Find where the given text appears and provide that cell's center as [x, y] coordinate. 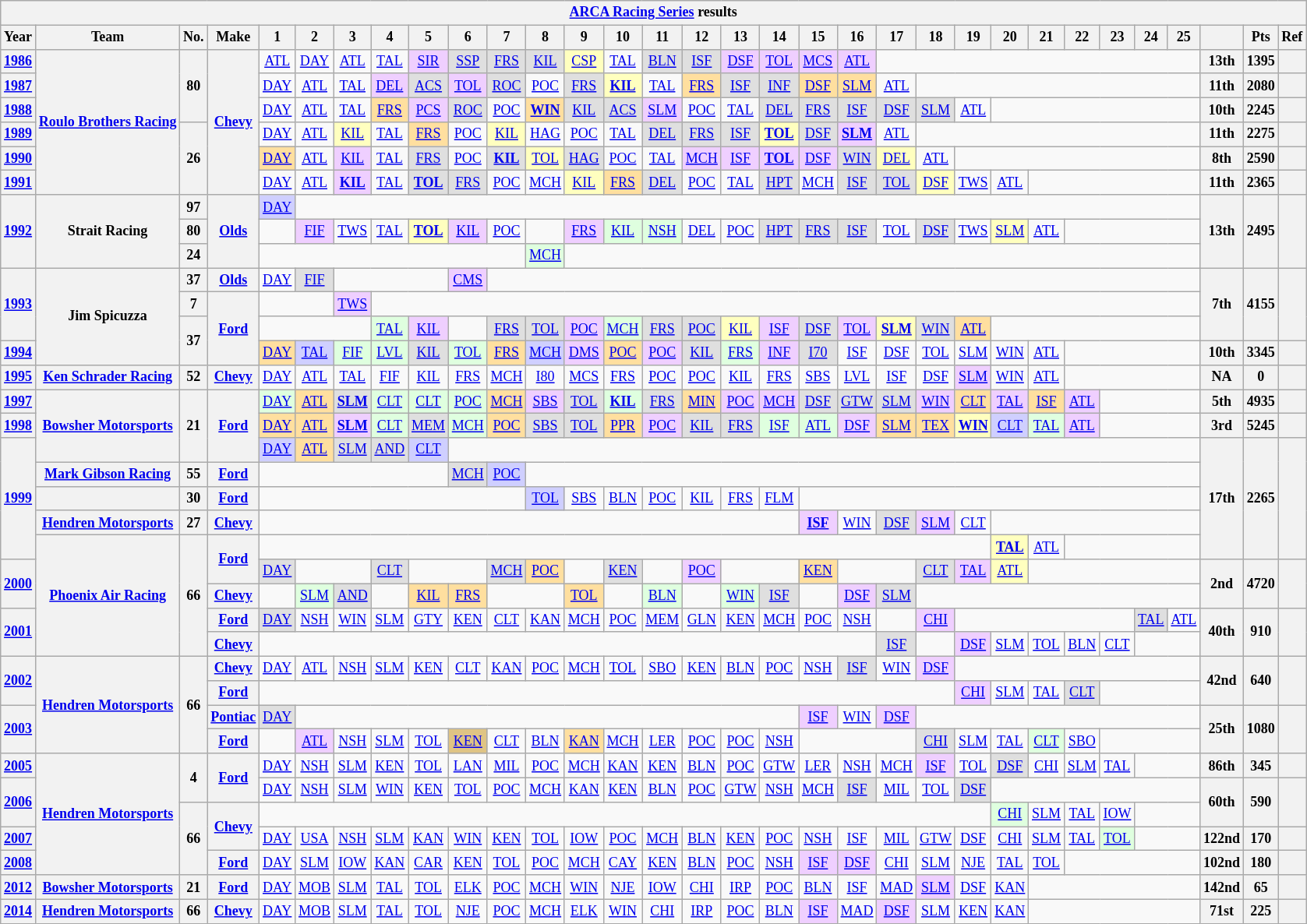
2003 [19, 729]
4935 [1261, 402]
FLM [779, 499]
ARCA Racing Series results [653, 12]
9 [584, 37]
Ref [1292, 37]
5 [429, 37]
CAY [623, 863]
Jim Spicuzza [108, 316]
5th [1222, 402]
Pts [1261, 37]
I70 [818, 352]
225 [1261, 912]
10 [623, 37]
8th [1222, 159]
4720 [1261, 584]
Phoenix Air Racing [108, 596]
Year [19, 37]
55 [193, 474]
PCS [429, 109]
1999 [19, 499]
CMS [468, 280]
SSP [468, 61]
GTY [429, 620]
14 [779, 37]
2590 [1261, 159]
15 [818, 37]
122nd [1222, 838]
1395 [1261, 61]
71st [1222, 912]
1998 [19, 425]
16 [857, 37]
USA [315, 838]
2002 [19, 680]
1987 [19, 86]
GLN [702, 620]
180 [1261, 863]
2265 [1261, 499]
Make [234, 37]
Ken Schrader Racing [108, 377]
60th [1222, 802]
2001 [19, 632]
2 [315, 37]
2007 [19, 838]
27 [193, 522]
2014 [19, 912]
13 [740, 37]
No. [193, 37]
97 [193, 207]
Strait Racing [108, 231]
345 [1261, 765]
2012 [19, 887]
2008 [19, 863]
8 [546, 37]
PPR [623, 425]
1994 [19, 352]
18 [936, 37]
19 [973, 37]
2365 [1261, 182]
3rd [1222, 425]
1995 [19, 377]
170 [1261, 838]
7th [1222, 305]
4155 [1261, 305]
1990 [19, 159]
25th [1222, 729]
12 [702, 37]
1986 [19, 61]
1993 [19, 305]
NA [1222, 377]
6 [468, 37]
590 [1261, 802]
52 [193, 377]
2275 [1261, 134]
1997 [19, 402]
TEX [936, 425]
3 [352, 37]
23 [1118, 37]
20 [1010, 37]
40th [1222, 632]
2005 [19, 765]
22 [1082, 37]
25 [1184, 37]
Roulo Brothers Racing [108, 122]
17th [1222, 499]
42nd [1222, 680]
142nd [1222, 887]
65 [1261, 887]
1080 [1261, 729]
1991 [19, 182]
1988 [19, 109]
1 [277, 37]
Pontiac [234, 717]
11 [662, 37]
26 [193, 159]
86th [1222, 765]
CSP [584, 61]
I80 [546, 377]
2080 [1261, 86]
5245 [1261, 425]
640 [1261, 680]
102nd [1222, 863]
Mark Gibson Racing [108, 474]
LAN [468, 765]
1989 [19, 134]
910 [1261, 632]
0 [1261, 377]
1992 [19, 231]
2006 [19, 802]
MIN [702, 402]
17 [896, 37]
3345 [1261, 352]
Team [108, 37]
2245 [1261, 109]
DMS [584, 352]
2nd [1222, 584]
CAR [429, 863]
30 [193, 499]
SIR [429, 61]
2495 [1261, 231]
2000 [19, 584]
